Extract the (x, y) coordinate from the center of the cell holding the provided text.  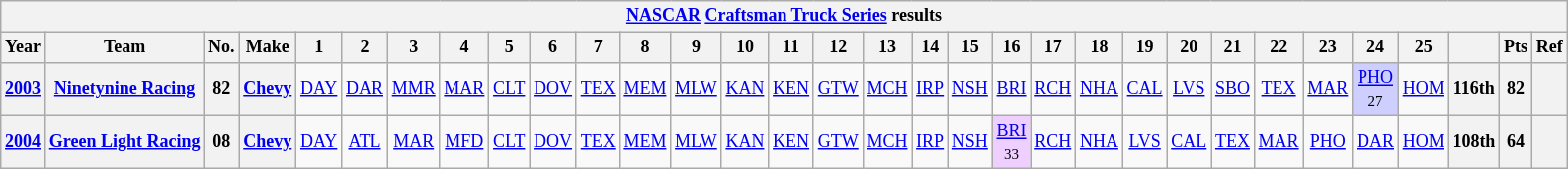
8 (645, 47)
5 (510, 47)
11 (791, 47)
1 (319, 47)
17 (1053, 47)
9 (696, 47)
SBO (1233, 89)
15 (970, 47)
Ninetynine Racing (124, 89)
14 (931, 47)
BRI33 (1012, 142)
22 (1279, 47)
2004 (24, 142)
19 (1144, 47)
4 (464, 47)
BRI (1012, 89)
Green Light Racing (124, 142)
Team (124, 47)
18 (1100, 47)
3 (413, 47)
24 (1375, 47)
PHO27 (1375, 89)
12 (838, 47)
Make (268, 47)
08 (221, 142)
6 (553, 47)
NASCAR Craftsman Truck Series results (784, 16)
7 (598, 47)
Pts (1516, 47)
25 (1423, 47)
10 (745, 47)
13 (887, 47)
Ref (1549, 47)
20 (1190, 47)
MMR (413, 89)
16 (1012, 47)
2003 (24, 89)
MFD (464, 142)
116th (1474, 89)
ATL (366, 142)
Year (24, 47)
64 (1516, 142)
No. (221, 47)
21 (1233, 47)
PHO (1328, 142)
108th (1474, 142)
23 (1328, 47)
2 (366, 47)
